Output the [x, y] coordinate of the center of the cell containing the given text.  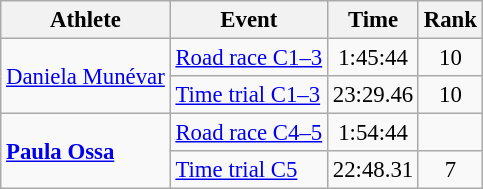
1:54:44 [372, 133]
Time trial C5 [248, 170]
Daniela Munévar [86, 76]
1:45:44 [372, 58]
22:48.31 [372, 170]
Paula Ossa [86, 152]
Road race C4–5 [248, 133]
Time trial C1–3 [248, 95]
Athlete [86, 20]
23:29.46 [372, 95]
Road race C1–3 [248, 58]
Time [372, 20]
Rank [450, 20]
7 [450, 170]
Event [248, 20]
